Output the [X, Y] coordinate of the center of the cell containing the given text.  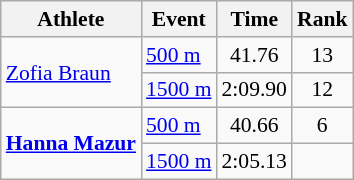
Hanna Mazur [71, 144]
Zofia Braun [71, 72]
2:09.90 [254, 90]
Rank [322, 19]
40.66 [254, 126]
41.76 [254, 55]
Time [254, 19]
6 [322, 126]
Event [178, 19]
2:05.13 [254, 162]
13 [322, 55]
12 [322, 90]
Athlete [71, 19]
